Locate the cell with the specified text and output its (x, y) center coordinate. 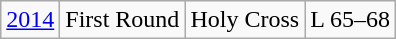
First Round (122, 20)
L 65–68 (350, 20)
2014 (30, 20)
Holy Cross (245, 20)
